Output the (X, Y) coordinate of the center of the cell containing the given text.  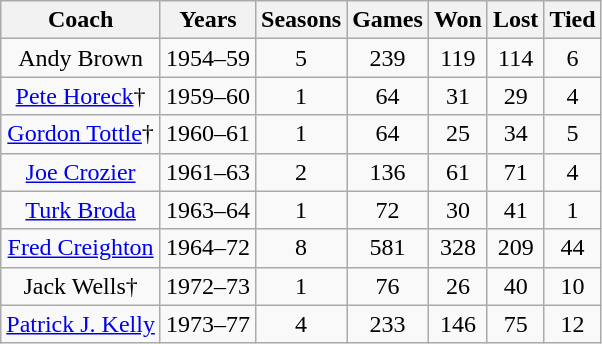
1954–59 (208, 58)
30 (458, 210)
Fred Creighton (81, 248)
Turk Broda (81, 210)
6 (572, 58)
233 (388, 324)
26 (458, 286)
12 (572, 324)
Andy Brown (81, 58)
41 (515, 210)
2 (302, 172)
1963–64 (208, 210)
119 (458, 58)
71 (515, 172)
328 (458, 248)
239 (388, 58)
114 (515, 58)
61 (458, 172)
Jack Wells† (81, 286)
Games (388, 20)
1961–63 (208, 172)
146 (458, 324)
209 (515, 248)
Won (458, 20)
581 (388, 248)
76 (388, 286)
1960–61 (208, 134)
Tied (572, 20)
Patrick J. Kelly (81, 324)
1973–77 (208, 324)
Seasons (302, 20)
31 (458, 96)
72 (388, 210)
Years (208, 20)
136 (388, 172)
75 (515, 324)
Lost (515, 20)
Pete Horeck† (81, 96)
1964–72 (208, 248)
Coach (81, 20)
1972–73 (208, 286)
10 (572, 286)
25 (458, 134)
8 (302, 248)
44 (572, 248)
1959–60 (208, 96)
Gordon Tottle† (81, 134)
34 (515, 134)
40 (515, 286)
29 (515, 96)
Joe Crozier (81, 172)
